Scan for the cell matching the given text and deliver its (X, Y) coordinate at center. 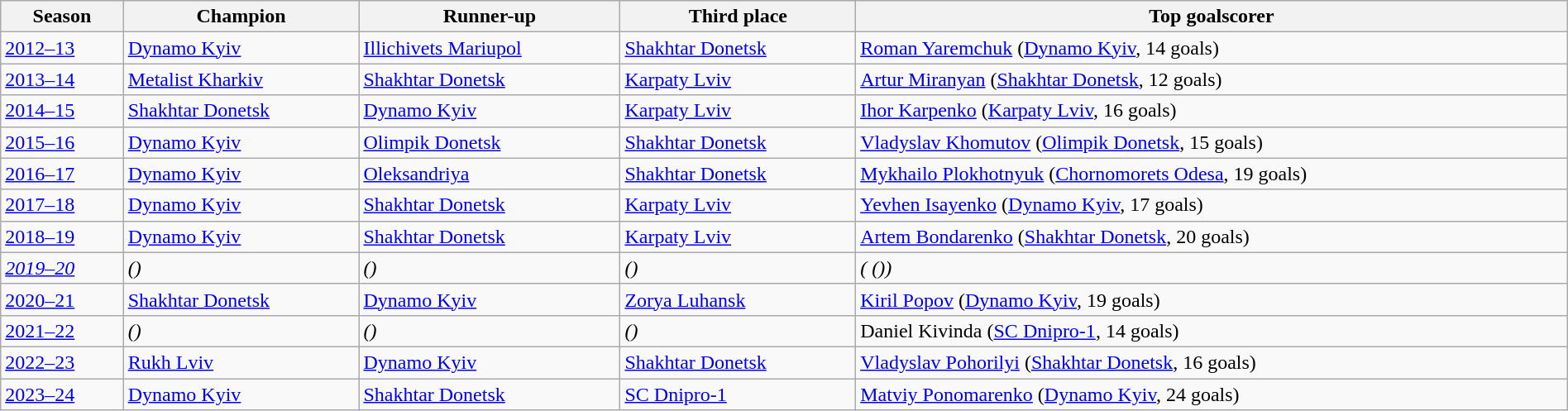
2022–23 (62, 362)
Daniel Kivinda (SC Dnipro-1, 14 goals) (1212, 331)
Runner-up (490, 17)
Zorya Luhansk (738, 299)
Top goalscorer (1212, 17)
2012–13 (62, 48)
Metalist Kharkiv (241, 79)
2020–21 (62, 299)
Illichivets Mariupol (490, 48)
2019–20 (62, 268)
2014–15 (62, 111)
SC Dnipro-1 (738, 394)
2017–18 (62, 205)
Artem Bondarenko (Shakhtar Donetsk, 20 goals) (1212, 237)
Roman Yaremchuk (Dynamo Kyiv, 14 goals) (1212, 48)
Vladyslav Pohorilyi (Shakhtar Donetsk, 16 goals) (1212, 362)
Kiril Popov (Dynamo Kyiv, 19 goals) (1212, 299)
Artur Miranyan (Shakhtar Donetsk, 12 goals) (1212, 79)
2015–16 (62, 142)
Rukh Lviv (241, 362)
Ihor Karpenko (Karpaty Lviv, 16 goals) (1212, 111)
Third place (738, 17)
Vladyslav Khomutov (Olimpik Donetsk, 15 goals) (1212, 142)
Yevhen Isayenko (Dynamo Kyiv, 17 goals) (1212, 205)
2016–17 (62, 174)
Mykhailo Plokhotnyuk (Chornomorets Odesa, 19 goals) (1212, 174)
Season (62, 17)
Oleksandriya (490, 174)
( ()) (1212, 268)
2021–22 (62, 331)
Champion (241, 17)
2013–14 (62, 79)
Matviy Ponomarenko (Dynamo Kyiv, 24 goals) (1212, 394)
2023–24 (62, 394)
Olimpik Donetsk (490, 142)
2018–19 (62, 237)
